Detect which cell encompasses the target text, then output its (x, y) center coordinate. 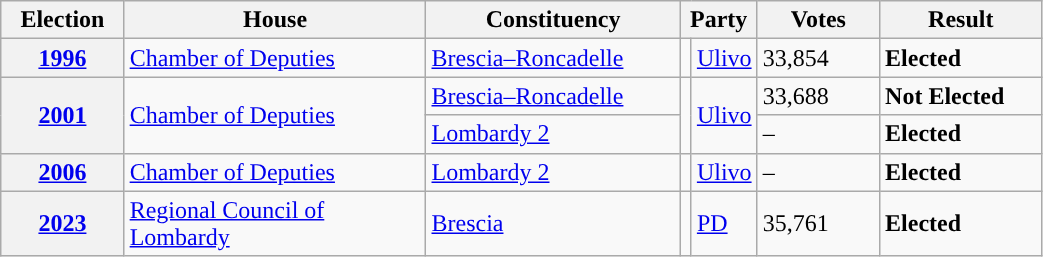
33,854 (818, 58)
Party (718, 20)
Election (62, 20)
Not Elected (961, 96)
Constituency (553, 20)
PD (724, 224)
2006 (62, 172)
Result (961, 20)
35,761 (818, 224)
1996 (62, 58)
Votes (818, 20)
Regional Council of Lombardy (275, 224)
House (275, 20)
33,688 (818, 96)
Brescia (553, 224)
2023 (62, 224)
2001 (62, 115)
